Scan for the cell matching the given text and deliver its [X, Y] coordinate at center. 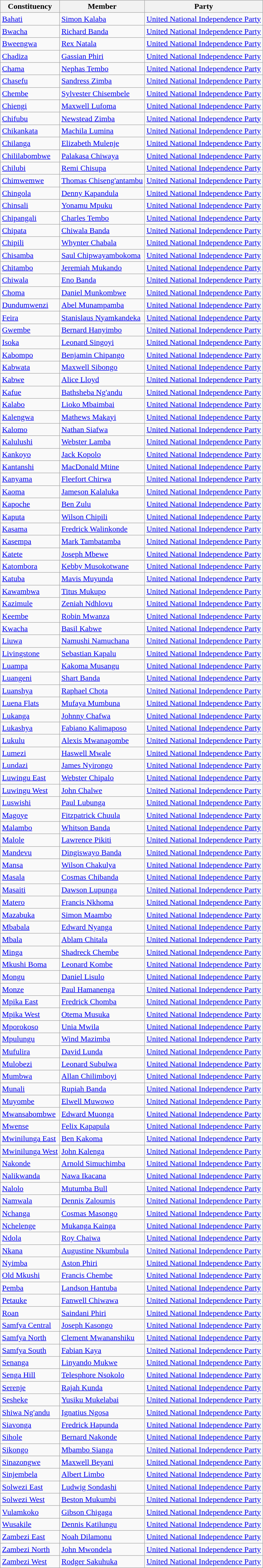
Livingstone [30, 653]
Mumbwa [30, 1076]
Katombora [30, 566]
Sandress Zimba [102, 81]
Ndola [30, 1238]
Luwingu West [30, 790]
Petauke [30, 1300]
Mazabuka [30, 915]
Zeniah Ndhlovu [102, 604]
Keembe [30, 616]
Newstead Zimba [102, 118]
Chitambo [30, 268]
Solwezi West [30, 1499]
Luanshya [30, 691]
Samfya North [30, 1338]
Chipangali [30, 218]
Kalulushi [30, 442]
Chilubi [30, 168]
Isoka [30, 342]
Sinjembela [30, 1475]
Solwezi East [30, 1487]
Linyando Mukwe [102, 1363]
Nyimba [30, 1263]
Francis Chembe [102, 1275]
Nalolo [30, 1189]
Francis Nkhoma [102, 902]
Mpika West [30, 1014]
Mansa [30, 865]
Nkana [30, 1251]
Richard Banda [102, 31]
Muyombe [30, 1101]
Fleefort Chirwa [102, 479]
Kasempa [30, 541]
Choma [30, 293]
Noah Dilamonu [102, 1537]
Kazimule [30, 604]
Kalomo [30, 430]
Fredrick Hapunda [102, 1425]
Nawa Ikacana [102, 1176]
Samfya South [30, 1350]
Dawson Lupunga [102, 890]
Whitson Banda [102, 828]
Luwingu East [30, 778]
Remi Chisupa [102, 168]
Chembe [30, 93]
Aston Phiri [102, 1263]
Sinazongwe [30, 1462]
Luswishi [30, 803]
Alexis Mwanagombe [102, 740]
Chiwala Banda [102, 230]
Felix Kapapula [102, 1126]
Simon Maambo [102, 915]
Monze [30, 989]
Leonard Kombe [102, 965]
Lukulu [30, 740]
Mulobezi [30, 1064]
Constituency [30, 7]
Kapoche [30, 504]
Bernard Nakonde [102, 1437]
Mutumba Bull [102, 1189]
Jameson Kalaluka [102, 492]
Dennis Katilungu [102, 1524]
MacDonald Mtine [102, 467]
Mwinilunga East [30, 1138]
Saul Chipwayambokoma [102, 255]
Bathsheba Ng'andu [102, 392]
Chiengi [30, 106]
Gibson Chigaga [102, 1512]
Katuba [30, 579]
Liuwa [30, 641]
Leonard Singoyi [102, 342]
Chadiza [30, 56]
Machila Lumina [102, 131]
Augustine Nkumbula [102, 1251]
Mbala [30, 939]
Wilson Chipili [102, 516]
Chikankata [30, 131]
Rex Natala [102, 44]
Chasefu [30, 81]
Nchanga [30, 1213]
John Kalenga [102, 1151]
Charles Tembo [102, 218]
Munali [30, 1089]
Shadreck Chembe [102, 952]
Alice Lloyd [102, 380]
Whynter Chabala [102, 243]
Fitzpatrick Chuula [102, 815]
Matero [30, 902]
Roy Chaiwa [102, 1238]
Daniel Lisulo [102, 977]
Rodger Sakuhuka [102, 1562]
Benjamin Chipango [102, 355]
Samfya Central [30, 1325]
Mwinilunga West [30, 1151]
Edward Muonga [102, 1114]
Albert Limbo [102, 1475]
Nephas Tembo [102, 69]
Cosmas Masongo [102, 1213]
Sikongo [30, 1450]
Senga Hill [30, 1375]
Roan [30, 1313]
John Mwondela [102, 1549]
Yusiku Mukelabai [102, 1400]
Mbambo Sianga [102, 1450]
Kantanshi [30, 467]
Mathews Makayi [102, 417]
Siavonga [30, 1425]
Unia Mwila [102, 1027]
Arnold Simuchimba [102, 1164]
Cosmas Chibanda [102, 877]
Raphael Chota [102, 691]
Chisamba [30, 255]
Lawrence Pikiti [102, 840]
Nakonde [30, 1164]
Rupiah Banda [102, 1089]
Joseph Kasongo [102, 1325]
Mpulungu [30, 1039]
Basil Kabwe [102, 629]
Kwacha [30, 629]
Masala [30, 877]
Kabwata [30, 367]
Telesphore Nsokolo [102, 1375]
Beston Mukumbi [102, 1499]
Mavis Muyunda [102, 579]
Vulamkoko [30, 1512]
Rajah Kunda [102, 1388]
Lukashya [30, 728]
David Lunda [102, 1052]
Bernard Hanyimbo [102, 330]
Edward Nyanga [102, 927]
Shart Banda [102, 678]
Jack Kopolo [102, 454]
Shiwa Ng'andu [30, 1412]
Bweengwa [30, 44]
Chifubu [30, 118]
Joseph Mbewe [102, 554]
Luampa [30, 666]
Bahati [30, 19]
Sihole [30, 1437]
Party [203, 7]
Kaputa [30, 516]
Kakoma Musangu [102, 666]
Clement Mwananshiku [102, 1338]
Webster Chipalo [102, 778]
Saindani Phiri [102, 1313]
Nathan Siafwa [102, 430]
Chiwala [30, 280]
Senanga [30, 1363]
Chingola [30, 193]
Mporokoso [30, 1027]
Zambezi North [30, 1549]
Sebastian Kapalu [102, 653]
Masaiti [30, 890]
Wind Mazimba [102, 1039]
Kebby Musokotwane [102, 566]
Old Mkushi [30, 1275]
Jeremiah Mukando [102, 268]
Mukanga Kainga [102, 1226]
Dennis Zaloumis [102, 1201]
Landson Hantuba [102, 1288]
Chipata [30, 230]
Kaoma [30, 492]
Fredrick Walinkonde [102, 529]
Allan Chilimboyi [102, 1076]
Feira [30, 317]
Chililabombwe [30, 156]
Serenje [30, 1388]
James Nyirongo [102, 766]
Kanyama [30, 479]
Chama [30, 69]
Titus Mukupo [102, 591]
Maxwell Lufoma [102, 106]
Kalabo [30, 405]
Denny Kapandula [102, 193]
Fabiano Kalimaposo [102, 728]
Robin Mwanza [102, 616]
Mufaya Mumbuna [102, 703]
Namwala [30, 1201]
Chimwemwe [30, 181]
Zambezi East [30, 1537]
Ablam Chitala [102, 939]
Gwembe [30, 330]
Mandevu [30, 852]
Mark Tambatamba [102, 541]
Johnny Chafwa [102, 716]
Minga [30, 952]
Katete [30, 554]
Haswell Mwale [102, 753]
Kabwe [30, 380]
Fredrick Chomba [102, 1002]
Simon Kalaba [102, 19]
Lumezi [30, 753]
Nchelenge [30, 1226]
Thomas Chiseng'antambu [102, 181]
Otema Musuka [102, 1014]
Fabian Kaya [102, 1350]
Sesheke [30, 1400]
Yonamu Mpuku [102, 206]
Kasama [30, 529]
Malole [30, 840]
Mpika East [30, 1002]
Maxwell Beyani [102, 1462]
Lundazi [30, 766]
Pemba [30, 1288]
Palakasa Chiwaya [102, 156]
Stanislaus Nyamkandeka [102, 317]
Mwansabombwe [30, 1114]
Ludwig Sondashi [102, 1487]
Leonard Subulwa [102, 1064]
Ben Kakoma [102, 1138]
Magoye [30, 815]
Wilson Chakulya [102, 865]
Fanwell Chiwawa [102, 1300]
Kafue [30, 392]
Nalikwanda [30, 1176]
Ignatius Ngosa [102, 1412]
Sylvester Chisembele [102, 93]
Ben Zulu [102, 504]
John Chalwe [102, 790]
Lukanga [30, 716]
Kawambwa [30, 591]
Malambo [30, 828]
Eno Banda [102, 280]
Elwell Muwowo [102, 1101]
Kankoyo [30, 454]
Maxwell Sibongo [102, 367]
Lioko Mbaimbai [102, 405]
Gassian Phiri [102, 56]
Daniel Munkombwe [102, 293]
Kalengwa [30, 417]
Mwense [30, 1126]
Bwacha [30, 31]
Chilanga [30, 143]
Chipili [30, 243]
Zambezi West [30, 1562]
Luangeni [30, 678]
Namushi Namuchana [102, 641]
Elizabeth Mulenje [102, 143]
Wusakile [30, 1524]
Abel Munampamba [102, 305]
Kabompo [30, 355]
Webster Lamba [102, 442]
Chinsali [30, 206]
Dundumwenzi [30, 305]
Mkushi Boma [30, 965]
Mufulira [30, 1052]
Dingiswayo Banda [102, 852]
Luena Flats [30, 703]
Mongu [30, 977]
Paul Hamanenga [102, 989]
Member [102, 7]
Mbabala [30, 927]
Paul Lubunga [102, 803]
